Provide the [x, y] coordinate of the cell's center where the given text is located.  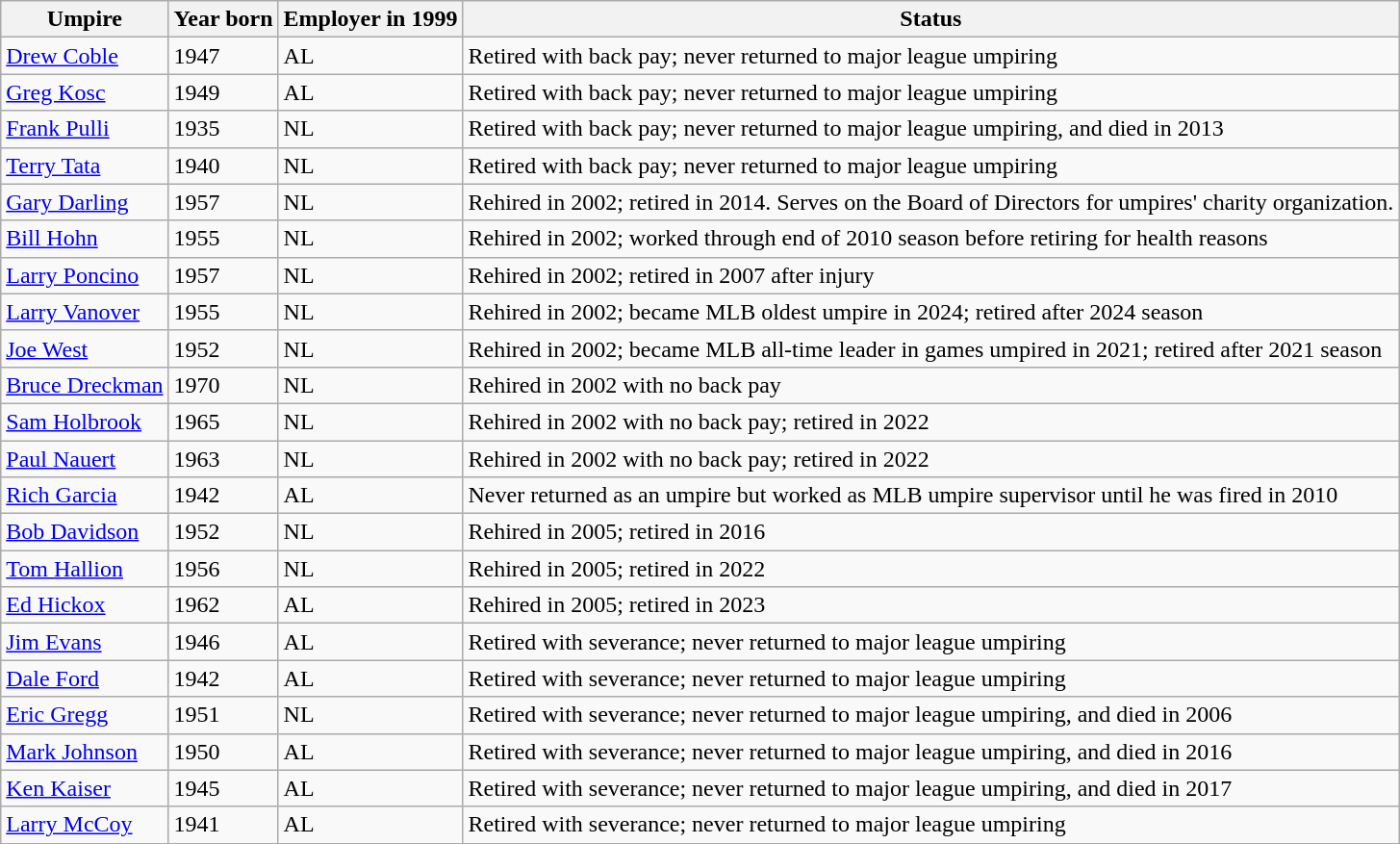
Joe West [85, 348]
Year born [223, 19]
Jim Evans [85, 642]
1940 [223, 166]
Gary Darling [85, 202]
Greg Kosc [85, 92]
Terry Tata [85, 166]
Bruce Dreckman [85, 385]
Status [931, 19]
1970 [223, 385]
Rehired in 2002 with no back pay [931, 385]
1941 [223, 825]
Larry Poncino [85, 275]
1951 [223, 715]
Employer in 1999 [370, 19]
Rehired in 2002; retired in 2007 after injury [931, 275]
Umpire [85, 19]
Bob Davidson [85, 532]
Bill Hohn [85, 239]
1956 [223, 569]
1963 [223, 459]
Frank Pulli [85, 129]
Sam Holbrook [85, 422]
Paul Nauert [85, 459]
1962 [223, 605]
1965 [223, 422]
Dale Ford [85, 678]
1945 [223, 788]
Rehired in 2005; retired in 2022 [931, 569]
Ken Kaiser [85, 788]
Larry Vanover [85, 312]
Rehired in 2005; retired in 2016 [931, 532]
Retired with severance; never returned to major league umpiring, and died in 2006 [931, 715]
Ed Hickox [85, 605]
Rehired in 2005; retired in 2023 [931, 605]
1950 [223, 752]
Rehired in 2002; became MLB oldest umpire in 2024; retired after 2024 season [931, 312]
Rehired in 2002; became MLB all-time leader in games umpired in 2021; retired after 2021 season [931, 348]
Larry McCoy [85, 825]
Rehired in 2002; worked through end of 2010 season before retiring for health reasons [931, 239]
Drew Coble [85, 56]
Rich Garcia [85, 496]
Rehired in 2002; retired in 2014. Serves on the Board of Directors for umpires' charity organization. [931, 202]
Mark Johnson [85, 752]
1947 [223, 56]
1946 [223, 642]
1935 [223, 129]
Retired with back pay; never returned to major league umpiring, and died in 2013 [931, 129]
Tom Hallion [85, 569]
Eric Gregg [85, 715]
Never returned as an umpire but worked as MLB umpire supervisor until he was fired in 2010 [931, 496]
Retired with severance; never returned to major league umpiring, and died in 2016 [931, 752]
Retired with severance; never returned to major league umpiring, and died in 2017 [931, 788]
1949 [223, 92]
